Return the [X, Y] coordinate for the center point of the cell that contains the specified text.  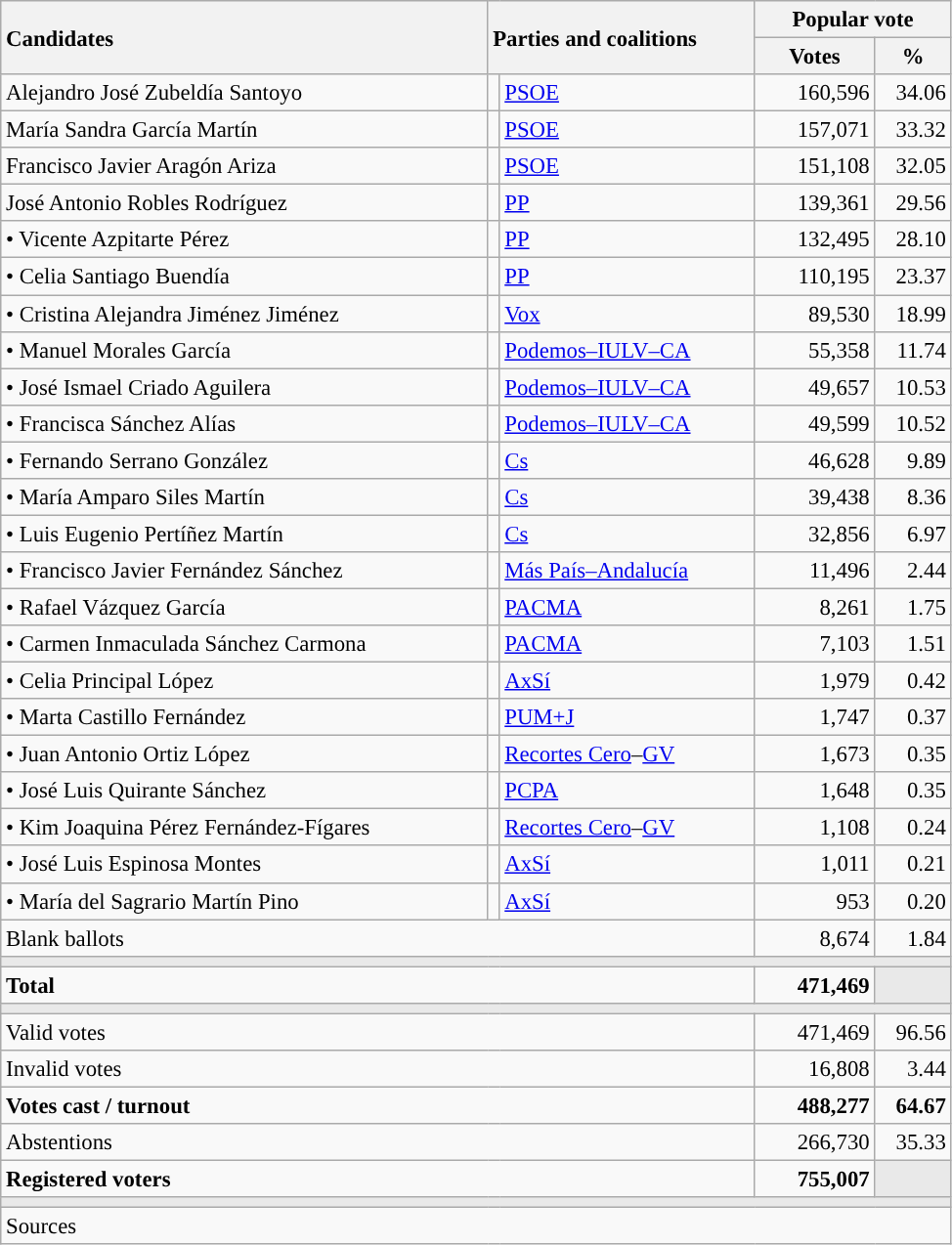
3.44 [913, 1069]
35.33 [913, 1142]
266,730 [815, 1142]
• Kim Joaquina Pérez Fernández-Fígares [244, 828]
96.56 [913, 1032]
0.37 [913, 717]
9.89 [913, 460]
89,530 [815, 314]
39,438 [815, 497]
• Rafael Vázquez García [244, 607]
32.05 [913, 166]
132,495 [815, 239]
Alejandro José Zubeldía Santoyo [244, 93]
11.74 [913, 350]
32,856 [815, 534]
Francisco Javier Aragón Ariza [244, 166]
0.20 [913, 901]
16,808 [815, 1069]
Sources [476, 1226]
1.51 [913, 644]
• Francisco Javier Fernández Sánchez [244, 571]
Votes [815, 57]
María Sandra García Martín [244, 130]
Registered voters [377, 1180]
Vox [627, 314]
• Juan Antonio Ortiz López [244, 754]
PUM+J [627, 717]
33.32 [913, 130]
• Luis Eugenio Pertíñez Martín [244, 534]
• Celia Santiago Buendía [244, 277]
Parties and coalitions [622, 37]
110,195 [815, 277]
55,358 [815, 350]
1,673 [815, 754]
% [913, 57]
49,599 [815, 423]
• José Luis Espinosa Montes [244, 865]
8,261 [815, 607]
1,011 [815, 865]
Popular vote [852, 20]
• Cristina Alejandra Jiménez Jiménez [244, 314]
Blank ballots [377, 938]
11,496 [815, 571]
0.21 [913, 865]
64.67 [913, 1105]
1,108 [815, 828]
46,628 [815, 460]
• María del Sagrario Martín Pino [244, 901]
10.53 [913, 387]
953 [815, 901]
8.36 [913, 497]
755,007 [815, 1180]
Votes cast / turnout [377, 1105]
PCPA [627, 791]
• Francisca Sánchez Alías [244, 423]
160,596 [815, 93]
10.52 [913, 423]
Invalid votes [377, 1069]
José Antonio Robles Rodríguez [244, 203]
8,674 [815, 938]
• Marta Castillo Fernández [244, 717]
28.10 [913, 239]
1,648 [815, 791]
• Manuel Morales García [244, 350]
23.37 [913, 277]
139,361 [815, 203]
0.24 [913, 828]
2.44 [913, 571]
• Celia Principal López [244, 681]
488,277 [815, 1105]
1.75 [913, 607]
157,071 [815, 130]
49,657 [815, 387]
• José Ismael Criado Aguilera [244, 387]
1.84 [913, 938]
6.97 [913, 534]
7,103 [815, 644]
Candidates [244, 37]
• Carmen Inmaculada Sánchez Carmona [244, 644]
Abstentions [377, 1142]
• Fernando Serrano González [244, 460]
• José Luis Quirante Sánchez [244, 791]
34.06 [913, 93]
29.56 [913, 203]
• María Amparo Siles Martín [244, 497]
1,747 [815, 717]
1,979 [815, 681]
Más País–Andalucía [627, 571]
Total [377, 985]
• Vicente Azpitarte Pérez [244, 239]
0.42 [913, 681]
151,108 [815, 166]
Valid votes [377, 1032]
18.99 [913, 314]
